Pinpoint the cell where the given text exists, returning its (x, y) midpoint coordinate. 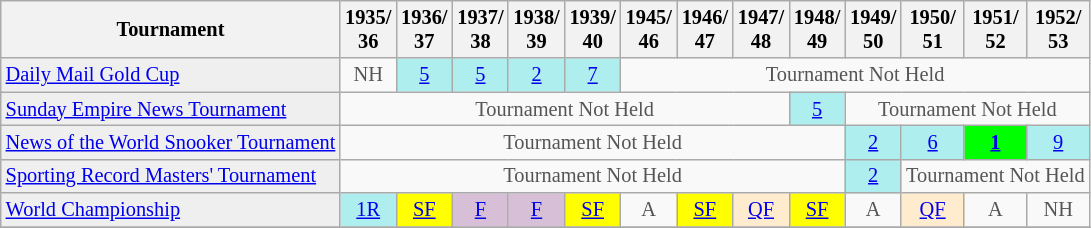
Sporting Record Masters' Tournament (170, 176)
7 (593, 75)
6 (932, 142)
World Championship (170, 210)
Daily Mail Gold Cup (170, 75)
News of the World Snooker Tournament (170, 142)
1950/51 (932, 29)
1939/40 (593, 29)
1935/36 (368, 29)
1 (996, 142)
1945/46 (649, 29)
9 (1058, 142)
1951/52 (996, 29)
1R (368, 210)
Sunday Empire News Tournament (170, 109)
1936/37 (424, 29)
1946/47 (705, 29)
1948/49 (817, 29)
Tournament (170, 29)
1947/48 (761, 29)
1949/50 (873, 29)
1952/53 (1058, 29)
1937/38 (480, 29)
1938/39 (536, 29)
